Output the [x, y] coordinate of the center of the cell containing the given text.  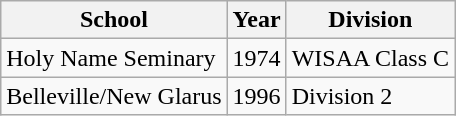
School [114, 20]
1996 [256, 96]
Division 2 [370, 96]
Year [256, 20]
1974 [256, 58]
Belleville/New Glarus [114, 96]
Holy Name Seminary [114, 58]
WISAA Class C [370, 58]
Division [370, 20]
